Return (X, Y) of the center of cell containing provided text 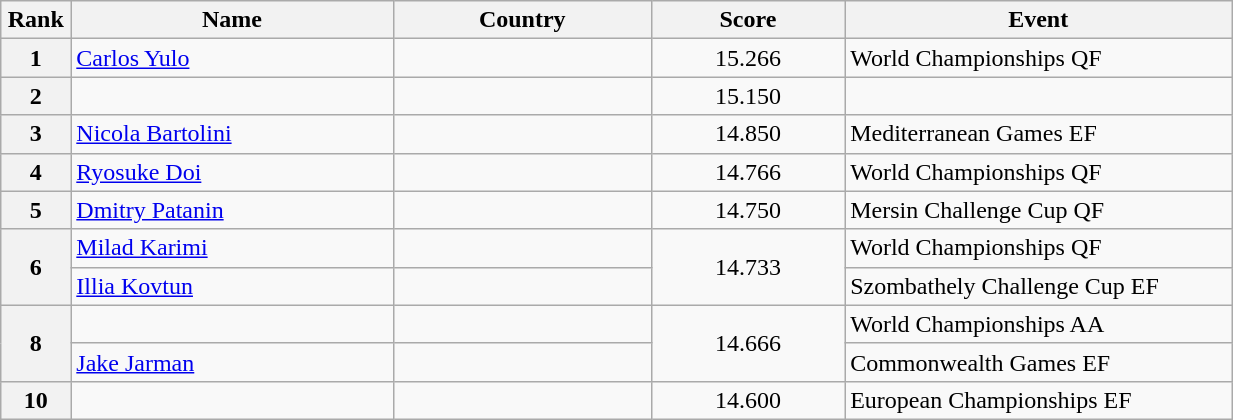
14.850 (748, 134)
10 (36, 400)
Mediterranean Games EF (1038, 134)
Country (522, 20)
Carlos Yulo (232, 58)
4 (36, 172)
6 (36, 267)
European Championships EF (1038, 400)
14.733 (748, 267)
1 (36, 58)
14.600 (748, 400)
3 (36, 134)
Rank (36, 20)
Nicola Bartolini (232, 134)
Ryosuke Doi (232, 172)
Score (748, 20)
World Championships AA (1038, 324)
14.766 (748, 172)
Milad Karimi (232, 248)
14.666 (748, 343)
15.150 (748, 96)
2 (36, 96)
8 (36, 343)
5 (36, 210)
Szombathely Challenge Cup EF (1038, 286)
Jake Jarman (232, 362)
Mersin Challenge Cup QF (1038, 210)
Name (232, 20)
Illia Kovtun (232, 286)
14.750 (748, 210)
Commonwealth Games EF (1038, 362)
Dmitry Patanin (232, 210)
15.266 (748, 58)
Event (1038, 20)
